Output the (X, Y) coordinate of the center of the cell containing the given text.  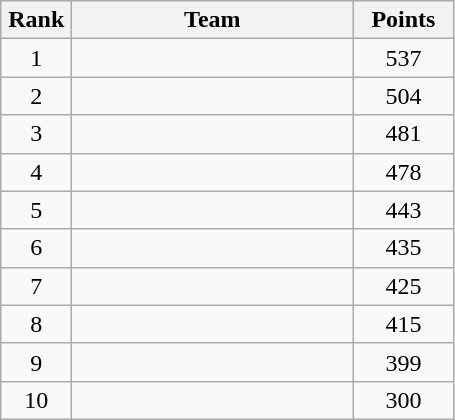
Team (212, 20)
399 (404, 362)
504 (404, 96)
300 (404, 400)
4 (36, 172)
7 (36, 286)
1 (36, 58)
478 (404, 172)
Points (404, 20)
9 (36, 362)
2 (36, 96)
425 (404, 286)
8 (36, 324)
6 (36, 248)
537 (404, 58)
5 (36, 210)
435 (404, 248)
10 (36, 400)
443 (404, 210)
481 (404, 134)
3 (36, 134)
415 (404, 324)
Rank (36, 20)
